Return the [X, Y] coordinate for the center point of the cell that contains the specified text.  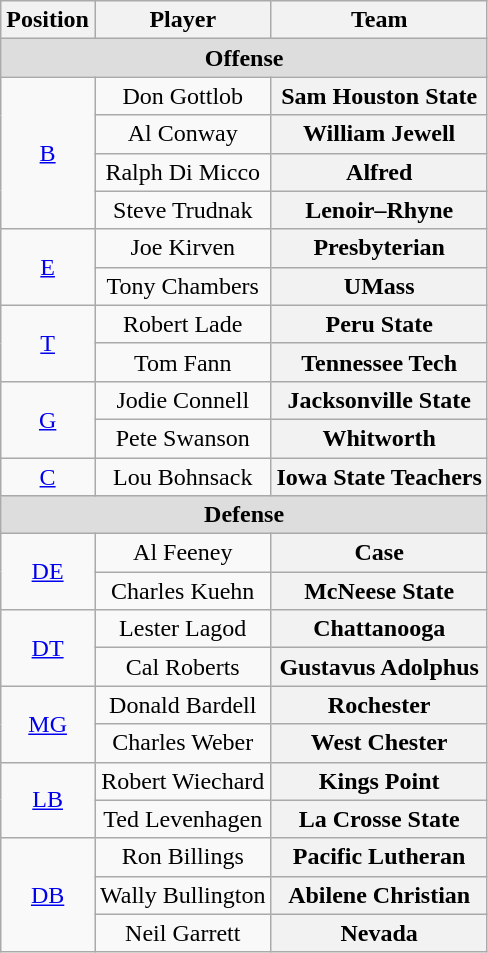
Cal Roberts [182, 667]
Robert Lade [182, 324]
C [48, 477]
DT [48, 648]
Offense [244, 58]
Iowa State Teachers [379, 477]
Lester Lagod [182, 629]
Charles Weber [182, 743]
LB [48, 800]
Pete Swanson [182, 438]
Presbyterian [379, 248]
Don Gottlob [182, 96]
La Crosse State [379, 819]
B [48, 153]
Position [48, 20]
Lenoir–Rhyne [379, 210]
Ron Billings [182, 857]
Wally Bullington [182, 895]
Player [182, 20]
Tennessee Tech [379, 362]
William Jewell [379, 134]
Jacksonville State [379, 400]
Joe Kirven [182, 248]
Kings Point [379, 781]
Chattanooga [379, 629]
Sam Houston State [379, 96]
DB [48, 895]
Ted Levenhagen [182, 819]
Team [379, 20]
Pacific Lutheran [379, 857]
Alfred [379, 172]
Robert Wiechard [182, 781]
MG [48, 724]
West Chester [379, 743]
Rochester [379, 705]
Steve Trudnak [182, 210]
Tony Chambers [182, 286]
Charles Kuehn [182, 591]
Defense [244, 515]
Nevada [379, 933]
Tom Fann [182, 362]
Lou Bohnsack [182, 477]
E [48, 267]
Al Conway [182, 134]
DE [48, 572]
Gustavus Adolphus [379, 667]
Donald Bardell [182, 705]
G [48, 419]
Ralph Di Micco [182, 172]
Whitworth [379, 438]
UMass [379, 286]
Peru State [379, 324]
T [48, 343]
Jodie Connell [182, 400]
Case [379, 553]
Al Feeney [182, 553]
Abilene Christian [379, 895]
McNeese State [379, 591]
Neil Garrett [182, 933]
